Locate the cell with the specified text and output its [x, y] center coordinate. 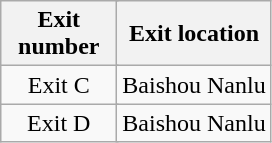
Exit location [194, 34]
Exit number [59, 34]
Exit D [59, 123]
Exit C [59, 85]
